Determine the (X, Y) coordinate at the center of the cell enclosing the given text.  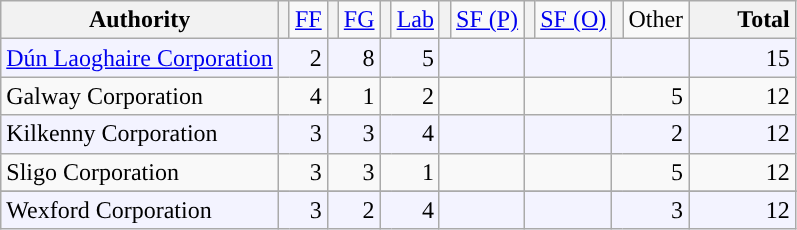
Authority (140, 20)
Galway Corporation (140, 96)
15 (742, 58)
Dún Laoghaire Corporation (140, 58)
Sligo Corporation (140, 172)
Wexford Corporation (140, 210)
FF (308, 20)
Other (656, 20)
SF (O) (574, 20)
Kilkenny Corporation (140, 134)
Lab (415, 20)
8 (354, 58)
Total (742, 20)
FG (359, 20)
SF (P) (488, 20)
